Provide the (x, y) coordinate of the cell's center where the given text is located.  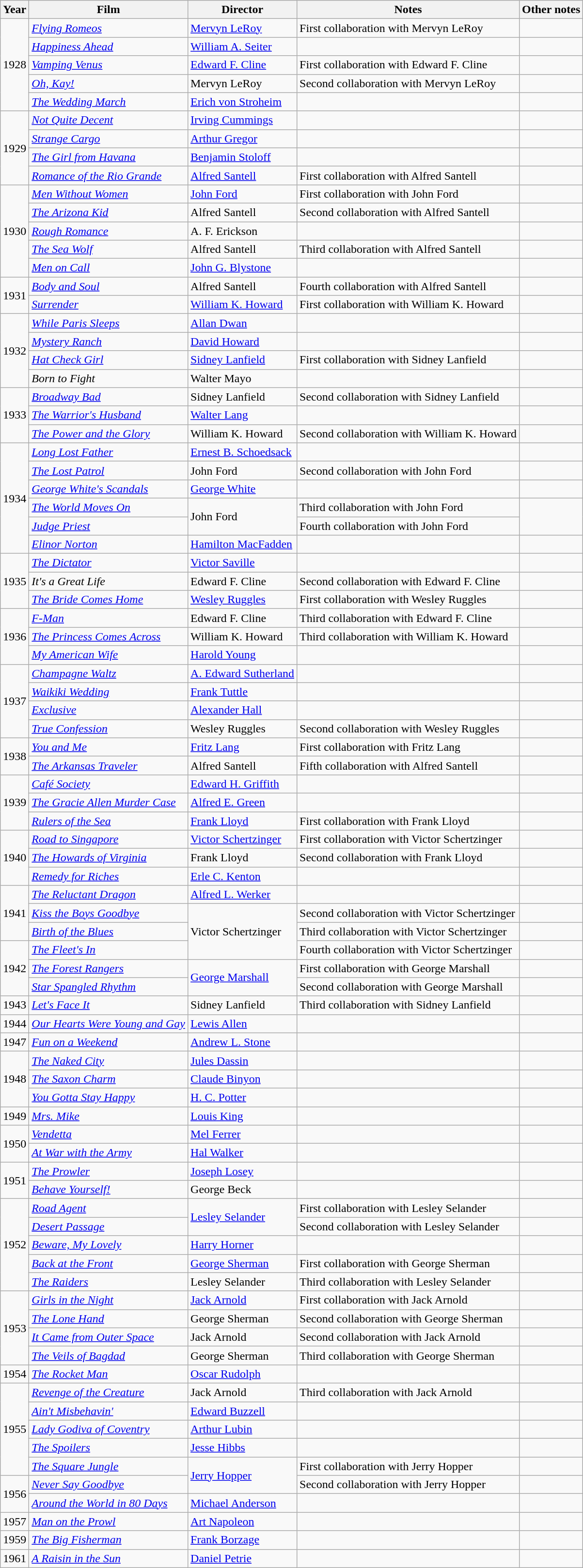
First collaboration with Jerry Hopper (408, 1466)
First collaboration with Lesley Selander (408, 1208)
The Lone Hand (109, 1319)
Birth of the Blues (109, 931)
The Prowler (109, 1171)
1957 (15, 1521)
Third collaboration with Edward F. Cline (408, 618)
1951 (15, 1180)
Film (109, 10)
First collaboration with William K. Howard (408, 305)
Director (242, 10)
Lewis Allen (242, 1024)
The Wedding March (109, 102)
1944 (15, 1024)
George Marshall (242, 978)
A. Edward Sutherland (242, 673)
1930 (15, 231)
Behave Yourself! (109, 1190)
Revenge of the Creature (109, 1392)
Vamping Venus (109, 65)
Exclusive (109, 710)
Romance of the Rio Grande (109, 175)
A. F. Erickson (242, 231)
Jesse Hibbs (242, 1448)
The Sea Wolf (109, 249)
Third collaboration with Sidney Lanfield (408, 1005)
Girls in the Night (109, 1300)
Mrs. Mike (109, 1116)
Third collaboration with Lesley Selander (408, 1282)
Alexander Hall (242, 710)
1955 (15, 1429)
Fourth collaboration with John Ford (408, 526)
Oscar Rudolph (242, 1374)
1940 (15, 858)
True Confession (109, 729)
Never Say Goodbye (109, 1485)
You Gotta Stay Happy (109, 1097)
Ain't Misbehavin' (109, 1411)
First collaboration with Wesley Ruggles (408, 600)
Fourth collaboration with Alfred Santell (408, 286)
The Spoilers (109, 1448)
First collaboration with George Marshall (408, 968)
Harold Young (242, 655)
The Bride Comes Home (109, 600)
1933 (15, 415)
Edward Buzzell (242, 1411)
Lady Godiva of Coventry (109, 1429)
The Gracie Allen Murder Case (109, 802)
1948 (15, 1079)
The Warrior's Husband (109, 415)
Erle C. Kenton (242, 876)
Hat Check Girl (109, 360)
The Rocket Man (109, 1374)
Kiss the Boys Goodbye (109, 913)
While Paris Sleeps (109, 323)
The Power and the Glory (109, 434)
Second collaboration with George Marshall (408, 987)
Second collaboration with Lesley Selander (408, 1226)
First collaboration with John Ford (408, 194)
The Square Jungle (109, 1466)
Second collaboration with Edward F. Cline (408, 581)
Third collaboration with William K. Howard (408, 637)
Walter Lang (242, 415)
Jules Dassin (242, 1060)
Let's Face It (109, 1005)
First collaboration with Victor Schertzinger (408, 839)
1935 (15, 581)
1954 (15, 1374)
Road Agent (109, 1208)
1952 (15, 1245)
Third collaboration with Jack Arnold (408, 1392)
Second collaboration with Victor Schertzinger (408, 913)
Fun on a Weekend (109, 1042)
1949 (15, 1116)
Irving Cummings (242, 120)
Rulers of the Sea (109, 821)
Year (15, 10)
Notes (408, 10)
Frank Borzage (242, 1540)
1931 (15, 295)
First collaboration with Jack Arnold (408, 1300)
1961 (15, 1558)
Star Spangled Rhythm (109, 987)
Remedy for Riches (109, 876)
The Lost Patrol (109, 470)
First collaboration with Edward F. Cline (408, 65)
Second collaboration with Sidney Lanfield (408, 397)
1938 (15, 756)
First collaboration with Frank Lloyd (408, 821)
1956 (15, 1494)
It Came from Outer Space (109, 1337)
The Forest Rangers (109, 968)
1929 (15, 148)
The Raiders (109, 1282)
The Princess Comes Across (109, 637)
1936 (15, 637)
Mystery Ranch (109, 342)
The Arkansas Traveler (109, 765)
Frank Tuttle (242, 692)
Ernest B. Schoedsack (242, 452)
1934 (15, 498)
At War with the Army (109, 1153)
1937 (15, 701)
The Howards of Virginia (109, 858)
Second collaboration with Frank Lloyd (408, 858)
Vendetta (109, 1134)
Elinor Norton (109, 544)
Body and Soul (109, 286)
Louis King (242, 1116)
First collaboration with Sidney Lanfield (408, 360)
Edward H. Griffith (242, 784)
Art Napoleon (242, 1521)
Third collaboration with John Ford (408, 507)
Broadway Bad (109, 397)
Long Lost Father (109, 452)
You and Me (109, 747)
Men Without Women (109, 194)
Happiness Ahead (109, 47)
1941 (15, 913)
Judge Priest (109, 526)
Hamilton MacFadden (242, 544)
First collaboration with Alfred Santell (408, 175)
Men on Call (109, 268)
Second collaboration with William K. Howard (408, 434)
Walter Mayo (242, 378)
Joseph Losey (242, 1171)
Rough Romance (109, 231)
1943 (15, 1005)
Surrender (109, 305)
William A. Seiter (242, 47)
Third collaboration with Alfred Santell (408, 249)
Mel Ferrer (242, 1134)
Oh, Kay! (109, 83)
Waikiki Wedding (109, 692)
Fourth collaboration with Victor Schertzinger (408, 950)
First collaboration with Mervyn LeRoy (408, 28)
Second collaboration with Jerry Hopper (408, 1485)
The Arizona Kid (109, 212)
Second collaboration with John Ford (408, 470)
The Reluctant Dragon (109, 895)
Fifth collaboration with Alfred Santell (408, 765)
Back at the Front (109, 1263)
First collaboration with George Sherman (408, 1263)
A Raisin in the Sun (109, 1558)
H. C. Potter (242, 1097)
The Dictator (109, 563)
The Veils of Bagdad (109, 1355)
Third collaboration with Victor Schertzinger (408, 931)
George White (242, 489)
Second collaboration with George Sherman (408, 1319)
1939 (15, 802)
Daniel Petrie (242, 1558)
Michael Anderson (242, 1503)
Second collaboration with Mervyn LeRoy (408, 83)
My American Wife (109, 655)
Hal Walker (242, 1153)
Beware, My Lovely (109, 1245)
The World Moves On (109, 507)
Andrew L. Stone (242, 1042)
Allan Dwan (242, 323)
Not Quite Decent (109, 120)
Flying Romeos (109, 28)
Second collaboration with Jack Arnold (408, 1337)
Champagne Waltz (109, 673)
F-Man (109, 618)
Our Hearts Were Young and Gay (109, 1024)
John G. Blystone (242, 268)
Around the World in 80 Days (109, 1503)
Arthur Lubin (242, 1429)
Jerry Hopper (242, 1475)
1947 (15, 1042)
1932 (15, 351)
Second collaboration with Alfred Santell (408, 212)
1928 (15, 65)
The Fleet's In (109, 950)
Victor Saville (242, 563)
The Naked City (109, 1060)
Fritz Lang (242, 747)
Man on the Prowl (109, 1521)
Alfred L. Werker (242, 895)
1959 (15, 1540)
Strange Cargo (109, 139)
1953 (15, 1328)
George White's Scandals (109, 489)
The Saxon Charm (109, 1079)
Claude Binyon (242, 1079)
David Howard (242, 342)
1950 (15, 1144)
Harry Horner (242, 1245)
Born to Fight (109, 378)
Desert Passage (109, 1226)
Second collaboration with Wesley Ruggles (408, 729)
Café Society (109, 784)
George Beck (242, 1190)
First collaboration with Fritz Lang (408, 747)
The Big Fisherman (109, 1540)
It's a Great Life (109, 581)
Benjamin Stoloff (242, 157)
Road to Singapore (109, 839)
The Girl from Havana (109, 157)
Arthur Gregor (242, 139)
Third collaboration with George Sherman (408, 1355)
Alfred E. Green (242, 802)
Other notes (551, 10)
1942 (15, 968)
Erich von Stroheim (242, 102)
